Extract the (X, Y) coordinate from the center of the cell holding the provided text.  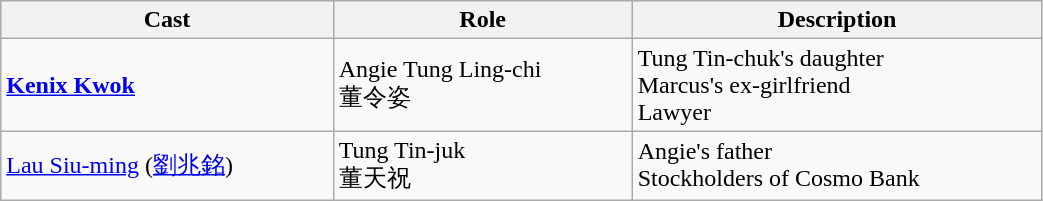
Tung Tin-chuk's daughter Marcus's ex-girlfriend Lawyer (837, 85)
Tung Tin-juk 董天祝 (482, 166)
Lau Siu-ming (劉兆銘) (167, 166)
Angie Tung Ling-chi 董令姿 (482, 85)
Cast (167, 20)
Role (482, 20)
Kenix Kwok (167, 85)
Angie's father Stockholders of Cosmo Bank (837, 166)
Description (837, 20)
